Scan for the cell matching the given text and deliver its [X, Y] coordinate at center. 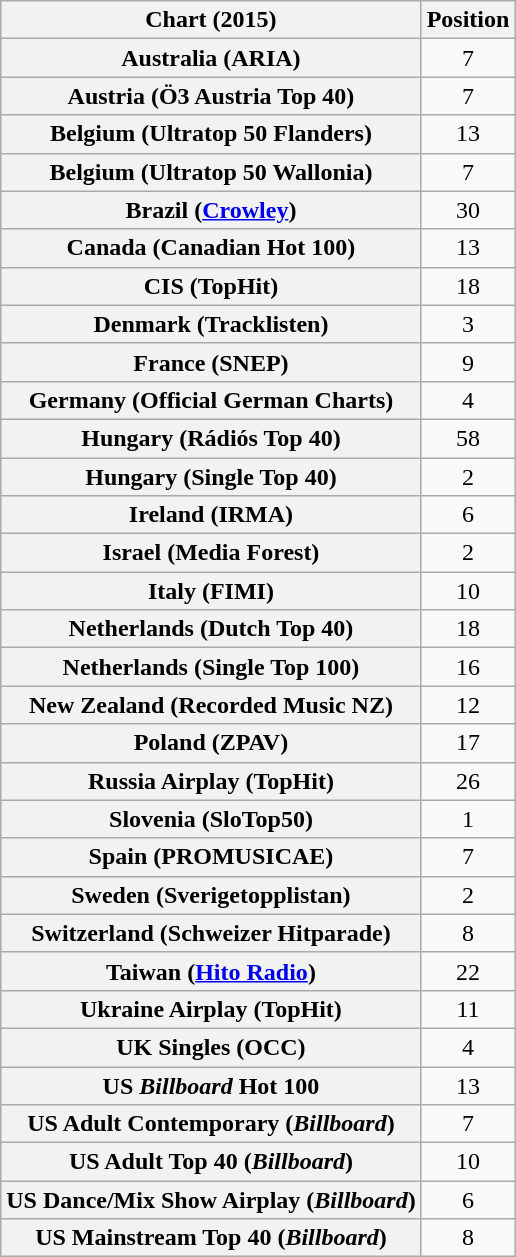
3 [468, 324]
Canada (Canadian Hot 100) [211, 248]
Ireland (IRMA) [211, 515]
Belgium (Ultratop 50 Wallonia) [211, 172]
Italy (FIMI) [211, 591]
Austria (Ö3 Austria Top 40) [211, 96]
US Mainstream Top 40 (Billboard) [211, 1238]
26 [468, 781]
US Dance/Mix Show Airplay (Billboard) [211, 1200]
New Zealand (Recorded Music NZ) [211, 705]
Germany (Official German Charts) [211, 400]
30 [468, 210]
Netherlands (Single Top 100) [211, 667]
CIS (TopHit) [211, 286]
Russia Airplay (TopHit) [211, 781]
1 [468, 819]
Switzerland (Schweizer Hitparade) [211, 933]
Poland (ZPAV) [211, 743]
Israel (Media Forest) [211, 553]
Hungary (Rádiós Top 40) [211, 438]
Chart (2015) [211, 20]
16 [468, 667]
France (SNEP) [211, 362]
US Billboard Hot 100 [211, 1085]
Taiwan (Hito Radio) [211, 971]
US Adult Contemporary (Billboard) [211, 1124]
Australia (ARIA) [211, 58]
UK Singles (OCC) [211, 1047]
58 [468, 438]
11 [468, 1009]
Slovenia (SloTop50) [211, 819]
Ukraine Airplay (TopHit) [211, 1009]
Hungary (Single Top 40) [211, 477]
US Adult Top 40 (Billboard) [211, 1162]
Netherlands (Dutch Top 40) [211, 629]
9 [468, 362]
Spain (PROMUSICAE) [211, 857]
22 [468, 971]
Belgium (Ultratop 50 Flanders) [211, 134]
17 [468, 743]
Brazil (Crowley) [211, 210]
Position [468, 20]
12 [468, 705]
Sweden (Sverigetopplistan) [211, 895]
Denmark (Tracklisten) [211, 324]
